Return the [X, Y] coordinate for the center point of the cell that contains the specified text.  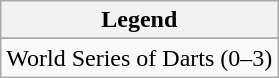
World Series of Darts (0–3) [140, 58]
Legend [140, 20]
